Return [X, Y] of the center of cell containing provided text 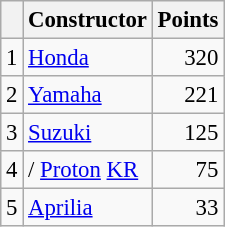
75 [188, 170]
Aprilia [88, 208]
Yamaha [88, 95]
5 [12, 208]
Constructor [88, 20]
2 [12, 95]
/ Proton KR [88, 170]
4 [12, 170]
Suzuki [88, 133]
Honda [88, 58]
3 [12, 133]
33 [188, 208]
320 [188, 58]
1 [12, 58]
Points [188, 20]
125 [188, 133]
221 [188, 95]
